Search for the cell housing the specified text and yield its (X, Y) center coordinate. 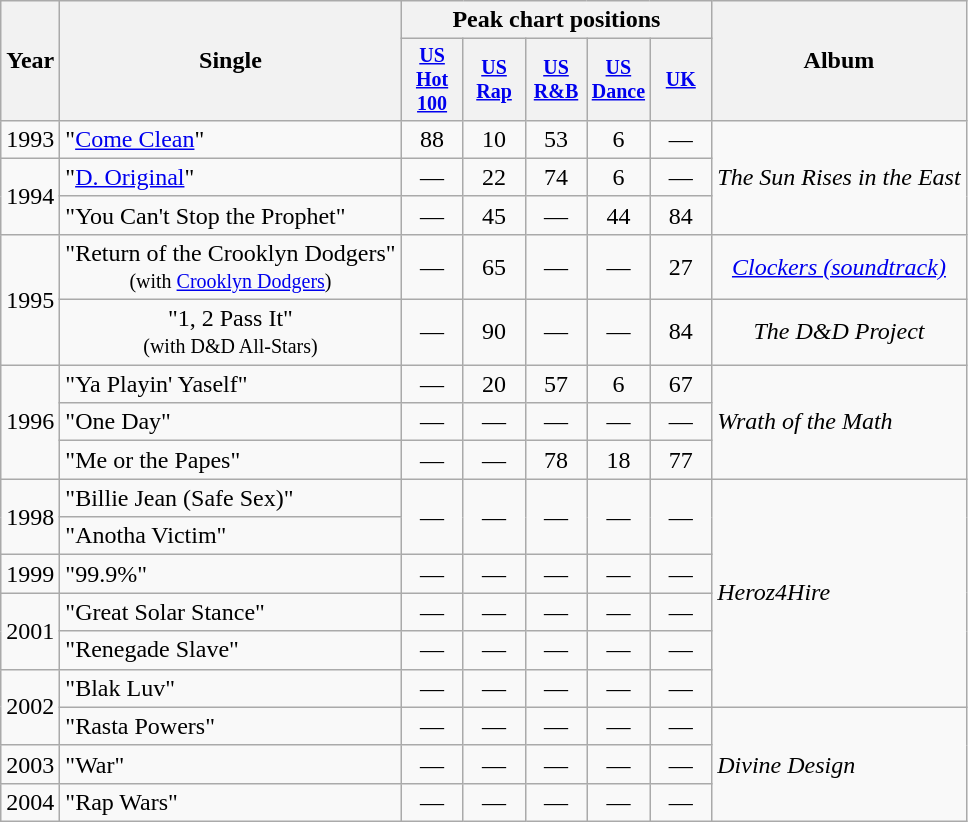
67 (681, 384)
1998 (30, 517)
74 (556, 177)
Peak chart positions (556, 20)
2004 (30, 802)
"Rap Wars" (230, 802)
2002 (30, 707)
45 (494, 215)
USHot 100 (432, 80)
"Return of the Crooklyn Dodgers"(with Crooklyn Dodgers) (230, 266)
"Anotha Victim" (230, 536)
20 (494, 384)
27 (681, 266)
1994 (30, 196)
"99.9%" (230, 574)
Year (30, 61)
"Me or the Papes" (230, 460)
10 (494, 139)
"Billie Jean (Safe Sex)" (230, 498)
"One Day" (230, 422)
The Sun Rises in the East (839, 177)
"War" (230, 764)
1996 (30, 422)
22 (494, 177)
Album (839, 61)
"Blak Luv" (230, 688)
USR&B (556, 80)
"Ya Playin' Yaself" (230, 384)
"1, 2 Pass It"(with D&D All-Stars) (230, 332)
88 (432, 139)
Heroz4Hire (839, 593)
18 (618, 460)
Single (230, 61)
Clockers (soundtrack) (839, 266)
The D&D Project (839, 332)
"Renegade Slave" (230, 650)
USDance (618, 80)
UK (681, 80)
"Great Solar Stance" (230, 612)
"You Can't Stop the Prophet" (230, 215)
2001 (30, 631)
"Rasta Powers" (230, 726)
"D. Original" (230, 177)
65 (494, 266)
57 (556, 384)
2003 (30, 764)
Divine Design (839, 764)
44 (618, 215)
1999 (30, 574)
1993 (30, 139)
USRap (494, 80)
78 (556, 460)
90 (494, 332)
53 (556, 139)
77 (681, 460)
1995 (30, 299)
Wrath of the Math (839, 422)
"Come Clean" (230, 139)
